Identify which cell holds the provided text, then report its [x, y] central coordinate. 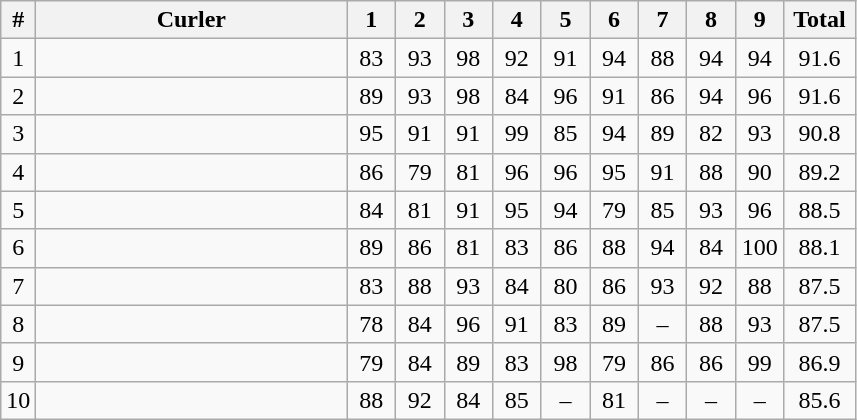
88.1 [820, 248]
78 [372, 324]
10 [18, 400]
80 [566, 286]
Total [820, 20]
90 [760, 172]
82 [712, 134]
# [18, 20]
86.9 [820, 362]
100 [760, 248]
90.8 [820, 134]
Curler [192, 20]
89.2 [820, 172]
88.5 [820, 210]
85.6 [820, 400]
